Determine the [x, y] coordinate at the center of the cell enclosing the given text.  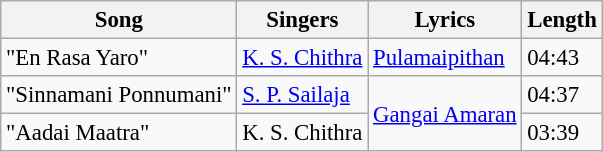
Lyrics [445, 20]
04:43 [562, 58]
Length [562, 20]
03:39 [562, 133]
Song [119, 20]
S. P. Sailaja [302, 95]
"En Rasa Yaro" [119, 58]
Pulamaipithan [445, 58]
Gangai Amaran [445, 114]
"Aadai Maatra" [119, 133]
Singers [302, 20]
04:37 [562, 95]
"Sinnamani Ponnumani" [119, 95]
